Find where the given text appears and provide that cell's center as (X, Y) coordinate. 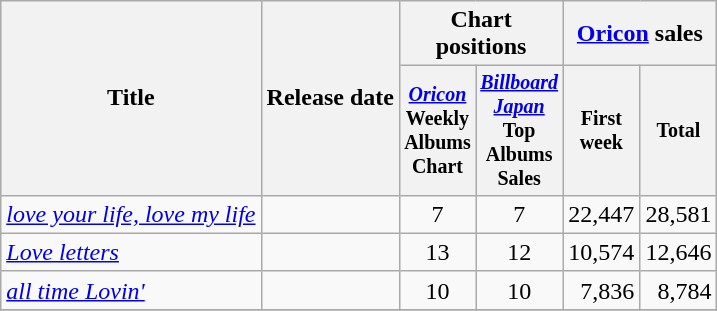
28,581 (678, 214)
love your life, love my life (131, 214)
12 (520, 252)
8,784 (678, 290)
Love letters (131, 252)
Title (131, 98)
Total (678, 130)
7,836 (602, 290)
10,574 (602, 252)
OriconWeeklyAlbumsChart (437, 130)
13 (437, 252)
12,646 (678, 252)
Billboard Japan Top Albums Sales (520, 130)
Firstweek (602, 130)
22,447 (602, 214)
Chart positions (480, 34)
Oricon sales (640, 34)
Release date (330, 98)
all time Lovin' (131, 290)
